Locate the cell with the specified text and output its (X, Y) center coordinate. 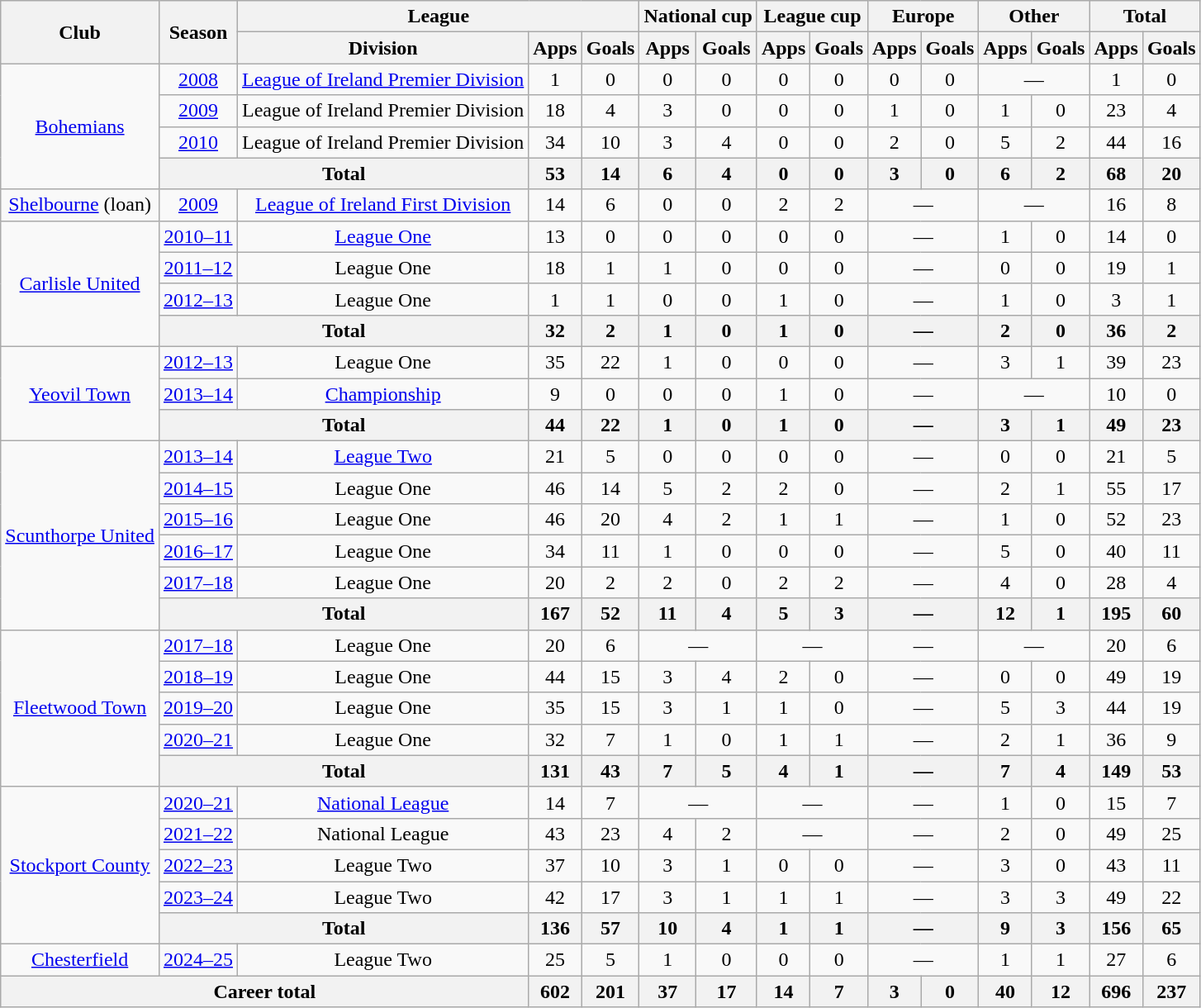
55 (1116, 488)
156 (1116, 929)
237 (1171, 991)
Other (1034, 17)
167 (555, 614)
2021–22 (198, 834)
28 (1116, 582)
201 (610, 991)
149 (1116, 771)
Carlisle United (80, 283)
Fleetwood Town (80, 708)
League of Ireland First Division (383, 205)
Yeovil Town (80, 393)
42 (555, 896)
Division (383, 48)
2019–20 (198, 708)
39 (1116, 362)
League (439, 17)
Shelbourne (loan) (80, 205)
Europe (923, 17)
2023–24 (198, 896)
Chesterfield (80, 960)
27 (1116, 960)
60 (1171, 614)
696 (1116, 991)
8 (1171, 205)
National cup (698, 17)
2015–16 (198, 520)
2024–25 (198, 960)
Career total (264, 991)
13 (555, 236)
2008 (198, 79)
602 (555, 991)
Season (198, 32)
2011–12 (198, 268)
68 (1116, 174)
2010–11 (198, 236)
2018–19 (198, 677)
Club (80, 32)
2010 (198, 142)
136 (555, 929)
2014–15 (198, 488)
Scunthorpe United (80, 535)
Stockport County (80, 865)
Championship (383, 394)
2016–17 (198, 551)
57 (610, 929)
League cup (812, 17)
2022–23 (198, 865)
131 (555, 771)
Bohemians (80, 126)
65 (1171, 929)
195 (1116, 614)
